Locate the cell with the specified text and output its [x, y] center coordinate. 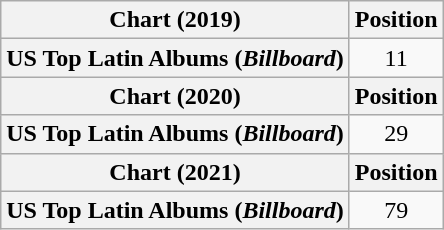
29 [396, 134]
Chart (2019) [176, 20]
11 [396, 58]
Chart (2021) [176, 172]
Chart (2020) [176, 96]
79 [396, 210]
